Identify which cell holds the provided text, then report its (x, y) central coordinate. 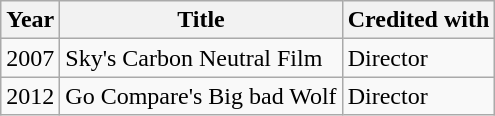
Credited with (418, 20)
Title (201, 20)
2007 (30, 58)
Year (30, 20)
Sky's Carbon Neutral Film (201, 58)
Go Compare's Big bad Wolf (201, 96)
2012 (30, 96)
